Scan for the cell matching the given text and deliver its [x, y] coordinate at center. 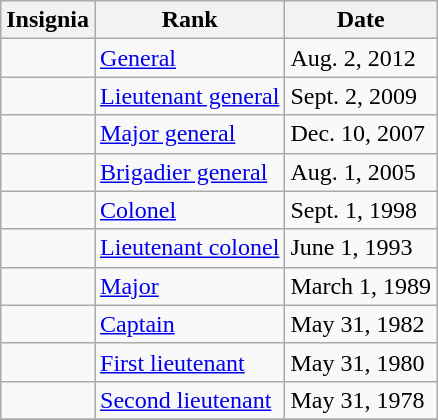
Aug. 1, 2005 [361, 172]
Second lieutenant [190, 400]
Major general [190, 134]
Lieutenant colonel [190, 248]
Rank [190, 20]
May 31, 1982 [361, 324]
Aug. 2, 2012 [361, 58]
June 1, 1993 [361, 248]
Sept. 1, 1998 [361, 210]
March 1, 1989 [361, 286]
First lieutenant [190, 362]
May 31, 1978 [361, 400]
Major [190, 286]
May 31, 1980 [361, 362]
Captain [190, 324]
Dec. 10, 2007 [361, 134]
Date [361, 20]
Brigadier general [190, 172]
Insignia [48, 20]
Lieutenant general [190, 96]
Sept. 2, 2009 [361, 96]
General [190, 58]
Colonel [190, 210]
